Identify which cell holds the provided text, then report its [X, Y] central coordinate. 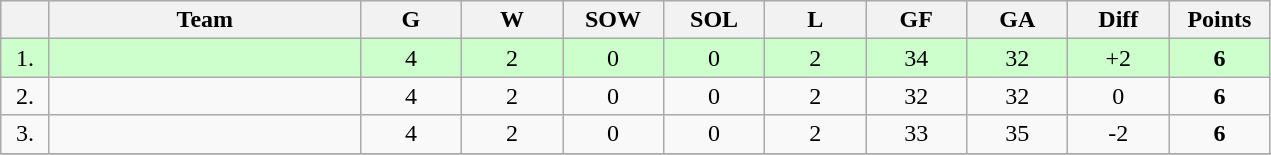
Points [1220, 20]
L [816, 20]
+2 [1118, 58]
35 [1018, 134]
G [410, 20]
W [512, 20]
3. [26, 134]
SOL [714, 20]
-2 [1118, 134]
GF [916, 20]
2. [26, 96]
34 [916, 58]
1. [26, 58]
Diff [1118, 20]
Team [204, 20]
GA [1018, 20]
33 [916, 134]
SOW [612, 20]
